Detect which cell encompasses the target text, then output its [X, Y] center coordinate. 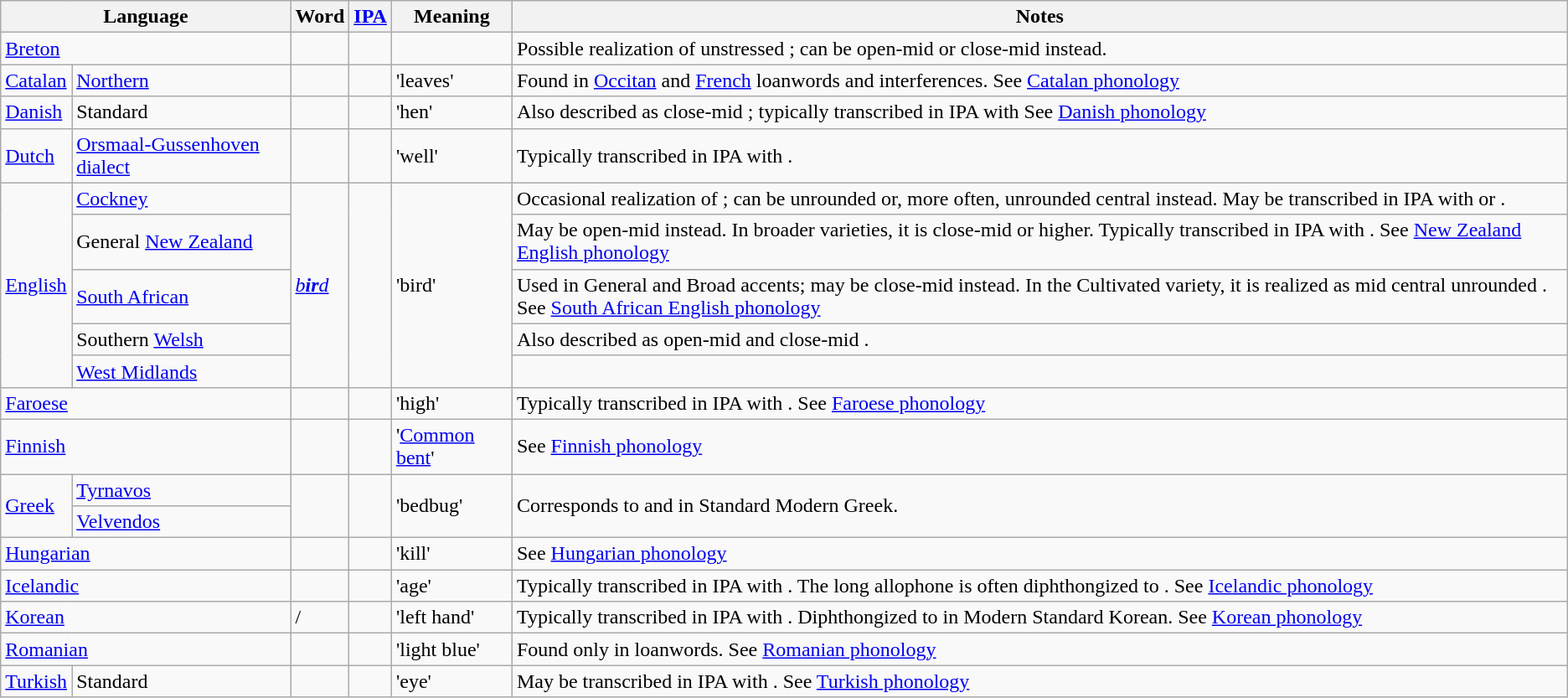
Greek [37, 506]
Faroese [146, 403]
Turkish [37, 681]
'left hand' [451, 618]
English [37, 285]
'Common bent' [451, 446]
Icelandic [146, 586]
See Finnish phonology [1039, 446]
Word [320, 17]
/ [320, 618]
West Midlands [181, 371]
Occasional realization of ; can be unrounded or, more often, unrounded central instead. May be transcribed in IPA with or . [1039, 199]
Typically transcribed in IPA with . The long allophone is often diphthongized to . See Icelandic phonology [1039, 586]
bird [320, 285]
Typically transcribed in IPA with . Diphthongized to in Modern Standard Korean. See Korean phonology [1039, 618]
Catalan [37, 80]
See Hungarian phonology [1039, 554]
May be open-mid instead. In broader varieties, it is close-mid or higher. Typically transcribed in IPA with . See New Zealand English phonology [1039, 241]
Meaning [451, 17]
Tyrnavos [181, 490]
'eye' [451, 681]
'kill' [451, 554]
Dutch [37, 156]
Breton [146, 49]
Hungarian [146, 554]
'leaves' [451, 80]
Danish [37, 112]
South African [181, 297]
Possible realization of unstressed ; can be open-mid or close-mid instead. [1039, 49]
'well' [451, 156]
'hen' [451, 112]
General New Zealand [181, 241]
'bedbug' [451, 506]
Korean [146, 618]
Velvendos [181, 522]
Northern [181, 80]
Southern Welsh [181, 339]
May be transcribed in IPA with . See Turkish phonology [1039, 681]
Language [146, 17]
IPA [370, 17]
'bird' [451, 285]
Typically transcribed in IPA with . See Faroese phonology [1039, 403]
Orsmaal-Gussenhoven dialect [181, 156]
Notes [1039, 17]
Corresponds to and in Standard Modern Greek. [1039, 506]
Typically transcribed in IPA with . [1039, 156]
Found in Occitan and French loanwords and interferences. See Catalan phonology [1039, 80]
Romanian [146, 649]
Finnish [146, 446]
'high' [451, 403]
Found only in loanwords. See Romanian phonology [1039, 649]
Also described as open-mid and close-mid . [1039, 339]
Cockney [181, 199]
Also described as close-mid ; typically transcribed in IPA with See Danish phonology [1039, 112]
'age' [451, 586]
'light blue' [451, 649]
